Find where the given text appears and provide that cell's center as (x, y) coordinate. 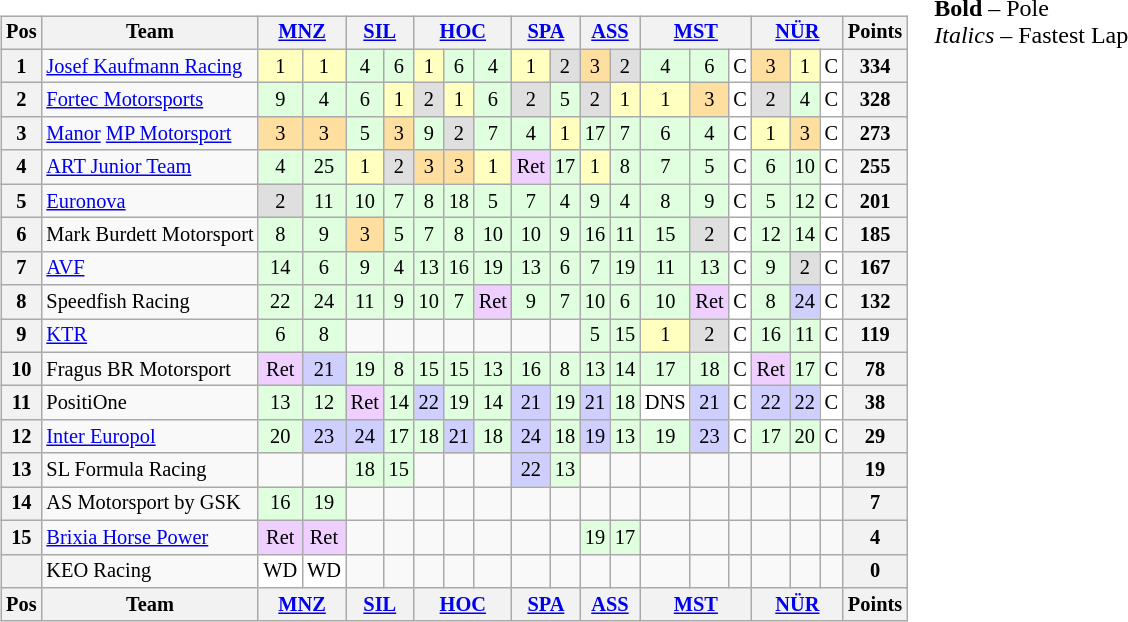
DNS (665, 403)
AVF (150, 268)
SL Formula Racing (150, 470)
Brixia Horse Power (150, 537)
Fragus BR Motorsport (150, 369)
273 (875, 134)
334 (875, 66)
78 (875, 369)
185 (875, 235)
119 (875, 336)
25 (324, 167)
Josef Kaufmann Racing (150, 66)
KEO Racing (150, 571)
KTR (150, 336)
255 (875, 167)
Fortec Motorsports (150, 100)
AS Motorsport by GSK (150, 504)
328 (875, 100)
PositiOne (150, 403)
201 (875, 201)
167 (875, 268)
29 (875, 437)
0 (875, 571)
132 (875, 302)
Mark Burdett Motorsport (150, 235)
Manor MP Motorsport (150, 134)
ART Junior Team (150, 167)
Speedfish Racing (150, 302)
Inter Europol (150, 437)
38 (875, 403)
Euronova (150, 201)
